Scan for the cell matching the given text and deliver its [X, Y] coordinate at center. 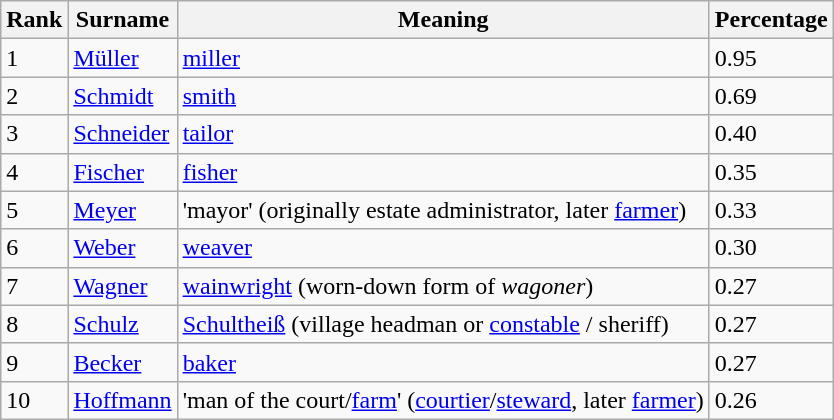
baker [443, 362]
1 [34, 58]
10 [34, 400]
'man of the court/farm' (courtier/steward, later farmer) [443, 400]
fisher [443, 172]
2 [34, 96]
0.69 [771, 96]
4 [34, 172]
8 [34, 324]
Meyer [122, 210]
Surname [122, 20]
0.30 [771, 248]
0.95 [771, 58]
Schmidt [122, 96]
Weber [122, 248]
wainwright (worn-down form of wagoner) [443, 286]
weaver [443, 248]
3 [34, 134]
Schultheiß (village headman or constable / sheriff) [443, 324]
6 [34, 248]
Hoffmann [122, 400]
Meaning [443, 20]
tailor [443, 134]
Becker [122, 362]
0.26 [771, 400]
Percentage [771, 20]
0.40 [771, 134]
Wagner [122, 286]
'mayor' (originally estate administrator, later farmer) [443, 210]
7 [34, 286]
smith [443, 96]
Fischer [122, 172]
0.35 [771, 172]
Schneider [122, 134]
miller [443, 58]
5 [34, 210]
Schulz [122, 324]
Rank [34, 20]
Müller [122, 58]
9 [34, 362]
0.33 [771, 210]
